Output the [X, Y] coordinate of the center of the cell containing the given text.  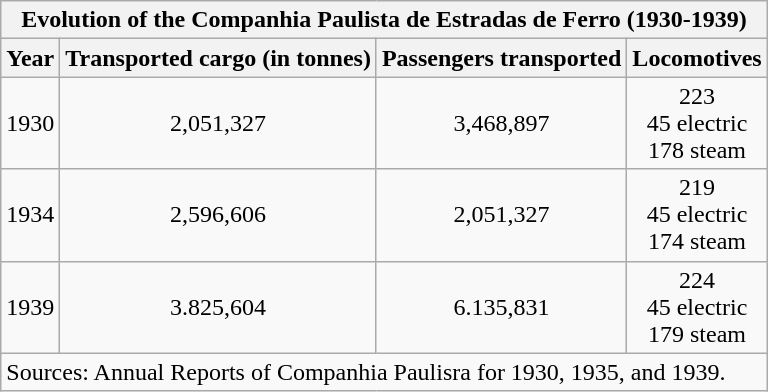
1930 [30, 123]
22345 electric178 steam [697, 123]
Year [30, 58]
Locomotives [697, 58]
1934 [30, 215]
Transported cargo (in tonnes) [218, 58]
3,468,897 [501, 123]
Passengers transported [501, 58]
Evolution of the Companhia Paulista de Estradas de Ferro (1930-1939) [384, 20]
22445 electric179 steam [697, 307]
Sources: Annual Reports of Companhia Paulisra for 1930, 1935, and 1939. [384, 372]
2,596,606 [218, 215]
6.135,831 [501, 307]
3.825,604 [218, 307]
1939 [30, 307]
21945 electric174 steam [697, 215]
